Return the (x, y) coordinate for the center point of the cell that contains the specified text.  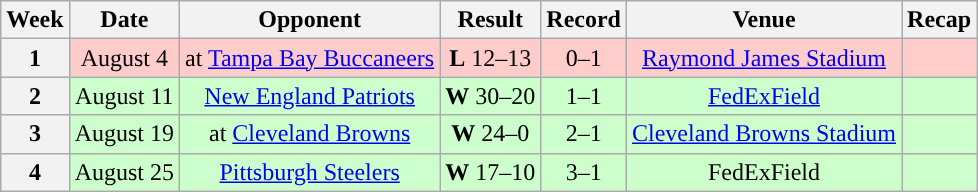
Result (490, 20)
3–1 (584, 172)
Raymond James Stadium (764, 58)
0–1 (584, 58)
at Cleveland Browns (310, 134)
August 19 (124, 134)
August 25 (124, 172)
August 11 (124, 96)
W 30–20 (490, 96)
New England Patriots (310, 96)
Venue (764, 20)
at Tampa Bay Buccaneers (310, 58)
W 24–0 (490, 134)
1–1 (584, 96)
Recap (940, 20)
Cleveland Browns Stadium (764, 134)
Pittsburgh Steelers (310, 172)
Opponent (310, 20)
4 (35, 172)
3 (35, 134)
L 12–13 (490, 58)
2 (35, 96)
W 17–10 (490, 172)
1 (35, 58)
August 4 (124, 58)
Date (124, 20)
2–1 (584, 134)
Week (35, 20)
Record (584, 20)
